Search for the cell housing the specified text and yield its (X, Y) center coordinate. 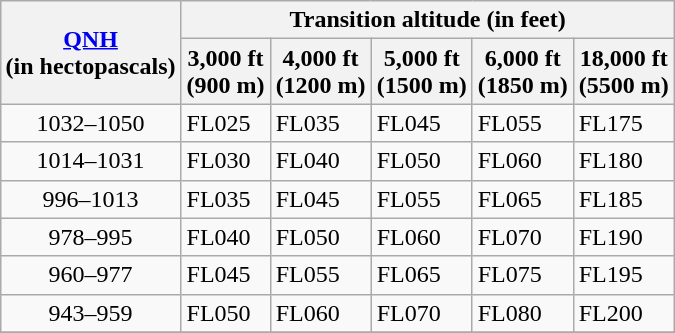
943–959 (90, 313)
FL080 (522, 313)
3,000 ft(900 m) (226, 72)
FL190 (624, 237)
FL030 (226, 161)
996–1013 (90, 199)
FL075 (522, 275)
18,000 ft(5500 m) (624, 72)
FL180 (624, 161)
FL185 (624, 199)
4,000 ft(1200 m) (320, 72)
960–977 (90, 275)
1032–1050 (90, 123)
FL025 (226, 123)
Transition altitude (in feet) (428, 20)
1014–1031 (90, 161)
FL175 (624, 123)
QNH(in hectopascals) (90, 52)
FL195 (624, 275)
5,000 ft(1500 m) (422, 72)
FL200 (624, 313)
978–995 (90, 237)
6,000 ft(1850 m) (522, 72)
